Provide the (x, y) coordinate of the cell's center where the given text is located.  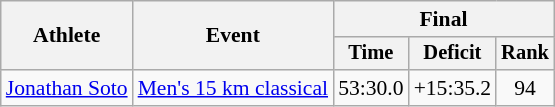
94 (525, 88)
Men's 15 km classical (233, 88)
Event (233, 36)
Jonathan Soto (67, 88)
Deficit (453, 54)
+15:35.2 (453, 88)
Rank (525, 54)
53:30.0 (370, 88)
Time (370, 54)
Final (444, 19)
Athlete (67, 36)
